From the cell containing the given text, extract its center point as [x, y] coordinate. 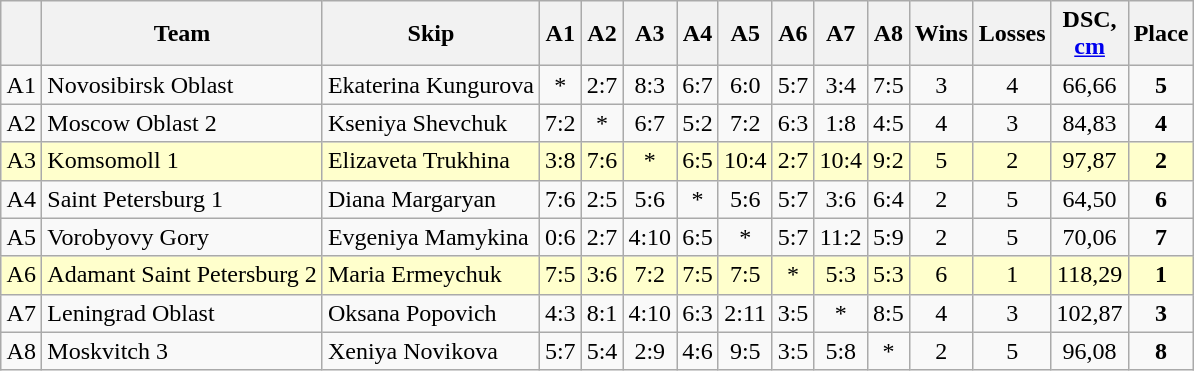
5:4 [602, 351]
Place [1161, 34]
84,83 [1090, 123]
Elizaveta Trukhina [430, 161]
4:3 [560, 313]
9:2 [889, 161]
Kseniya Shevchuk [430, 123]
Losses [1012, 34]
Xeniya Novikova [430, 351]
5:9 [889, 237]
2:5 [602, 199]
96,08 [1090, 351]
Oksana Popovich [430, 313]
Leningrad Oblast [182, 313]
0:6 [560, 237]
DSC, cm [1090, 34]
Saint Petersburg 1 [182, 199]
8:3 [650, 85]
11:2 [841, 237]
3:8 [560, 161]
70,06 [1090, 237]
Vorobyovy Gory [182, 237]
3:4 [841, 85]
7 [1161, 237]
4:5 [889, 123]
Diana Margaryan [430, 199]
64,50 [1090, 199]
Team [182, 34]
8:1 [602, 313]
6:4 [889, 199]
Adamant Saint Petersburg 2 [182, 275]
6:0 [745, 85]
118,29 [1090, 275]
102,87 [1090, 313]
5:2 [698, 123]
Moscow Oblast 2 [182, 123]
Maria Ermeychuk [430, 275]
4:6 [698, 351]
Moskvitch 3 [182, 351]
97,87 [1090, 161]
2:11 [745, 313]
2:9 [650, 351]
Evgeniya Mamykina [430, 237]
1:8 [841, 123]
9:5 [745, 351]
Novosibirsk Oblast [182, 85]
8 [1161, 351]
66,66 [1090, 85]
Komsomoll 1 [182, 161]
8:5 [889, 313]
5:8 [841, 351]
Ekaterina Kungurova [430, 85]
Wins [941, 34]
Skip [430, 34]
